Scan for the cell matching the given text and deliver its (x, y) coordinate at center. 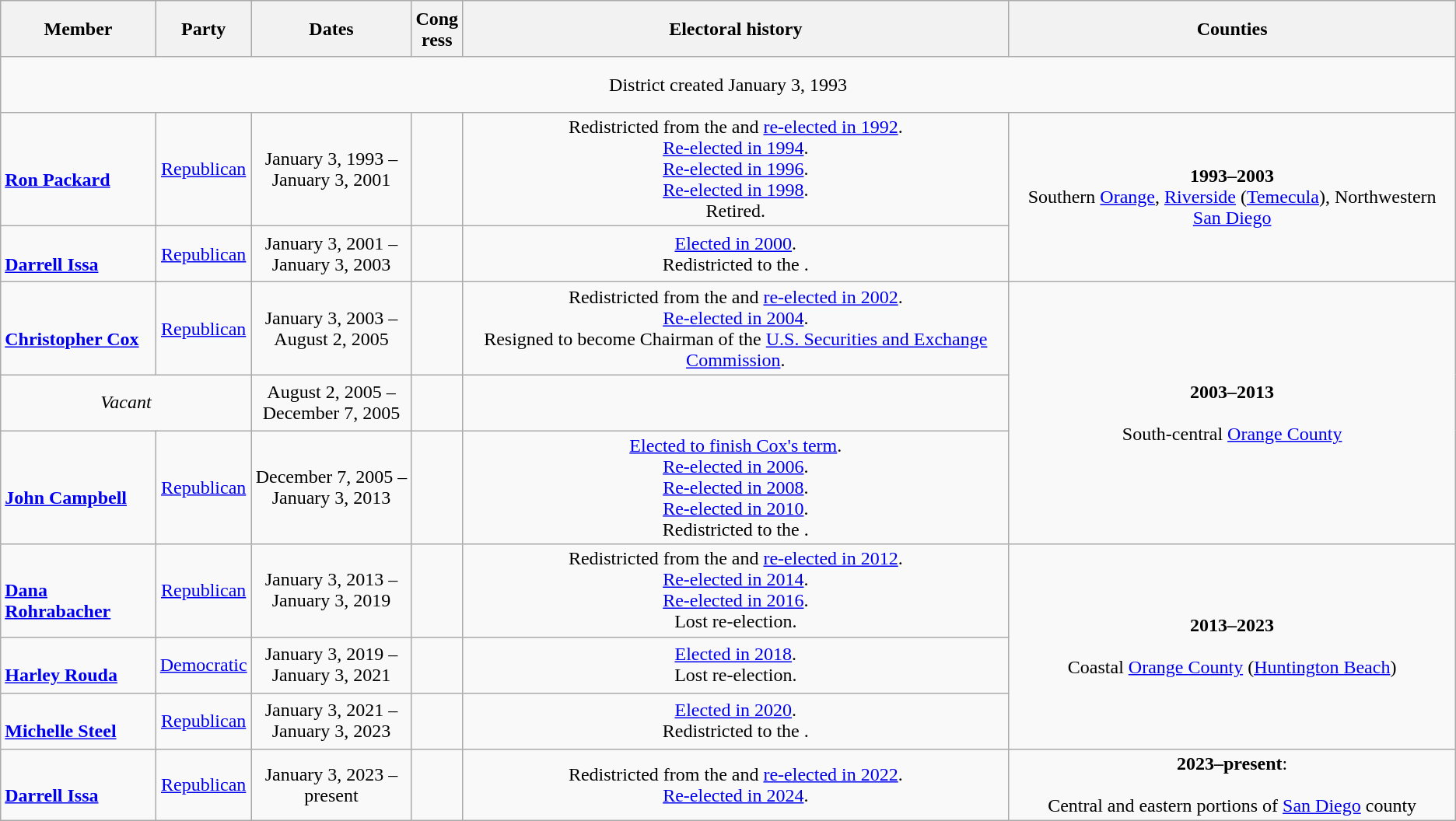
Redistricted from the and re-elected in 2002.Re-elected in 2004.Resigned to become Chairman of the U.S. Securities and Exchange Commission. (736, 328)
Dates (331, 29)
January 3, 2003 –August 2, 2005 (331, 328)
August 2, 2005 –December 7, 2005 (331, 403)
Redistricted from the and re-elected in 2012.Re-elected in 2014.Re-elected in 2016.Lost re-election. (736, 591)
Elected in 2020.Redistricted to the . (736, 721)
Michelle Steel (78, 721)
December 7, 2005 –January 3, 2013 (331, 487)
John Campbell (78, 487)
January 3, 1993 –January 3, 2001 (331, 169)
January 3, 2001 –January 3, 2003 (331, 254)
Ron Packard (78, 169)
January 3, 2021 – January 3, 2023 (331, 721)
Party (204, 29)
January 3, 2023 –present (331, 784)
Elected in 2000.Redistricted to the . (736, 254)
Redistricted from the and re-elected in 2022.Re-elected in 2024. (736, 784)
Member (78, 29)
District created January 3, 1993 (728, 85)
Counties (1232, 29)
2013–2023Coastal Orange County (Huntington Beach) (1232, 647)
Christopher Cox (78, 328)
Congress (437, 29)
2003–2013South-central Orange County (1232, 414)
Dana Rohrabacher (78, 591)
Elected to finish Cox's term.Re-elected in 2006.Re-elected in 2008.Re-elected in 2010.Redistricted to the . (736, 487)
Elected in 2018.Lost re-election. (736, 665)
January 3, 2013 –January 3, 2019 (331, 591)
2023–present:Central and eastern portions of San Diego county (1232, 784)
Harley Rouda (78, 665)
Redistricted from the and re-elected in 1992.Re-elected in 1994.Re-elected in 1996.Re-elected in 1998.Retired. (736, 169)
Democratic (204, 665)
Vacant (126, 403)
January 3, 2019 –January 3, 2021 (331, 665)
1993–2003Southern Orange, Riverside (Temecula), Northwestern San Diego (1232, 197)
Electoral history (736, 29)
